Find where the given text appears and provide that cell's center as (x, y) coordinate. 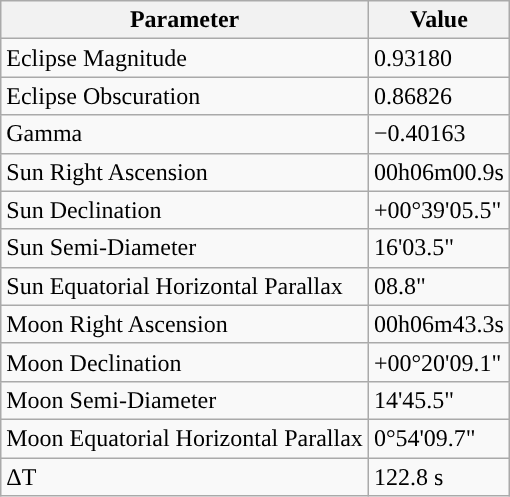
+00°20'09.1" (438, 362)
122.8 s (438, 477)
Moon Equatorial Horizontal Parallax (185, 438)
ΔT (185, 477)
16'03.5" (438, 248)
Moon Right Ascension (185, 324)
Value (438, 20)
Sun Right Ascension (185, 172)
0.93180 (438, 58)
14'45.5" (438, 400)
Sun Declination (185, 210)
Sun Equatorial Horizontal Parallax (185, 286)
08.8" (438, 286)
Eclipse Magnitude (185, 58)
Moon Semi-Diameter (185, 400)
Eclipse Obscuration (185, 96)
00h06m43.3s (438, 324)
0.86826 (438, 96)
+00°39'05.5" (438, 210)
Moon Declination (185, 362)
−0.40163 (438, 134)
Sun Semi-Diameter (185, 248)
0°54'09.7" (438, 438)
00h06m00.9s (438, 172)
Gamma (185, 134)
Parameter (185, 20)
